Identify which cell holds the provided text, then report its [x, y] central coordinate. 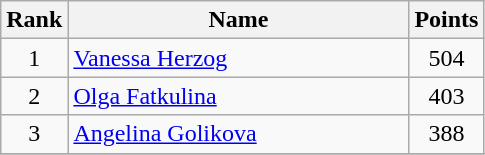
Name [238, 20]
Angelina Golikova [238, 134]
3 [34, 134]
403 [446, 96]
388 [446, 134]
2 [34, 96]
Olga Fatkulina [238, 96]
Points [446, 20]
504 [446, 58]
Vanessa Herzog [238, 58]
Rank [34, 20]
1 [34, 58]
